For the text-containing cell, return its midpoint in [X, Y] coordinate format. 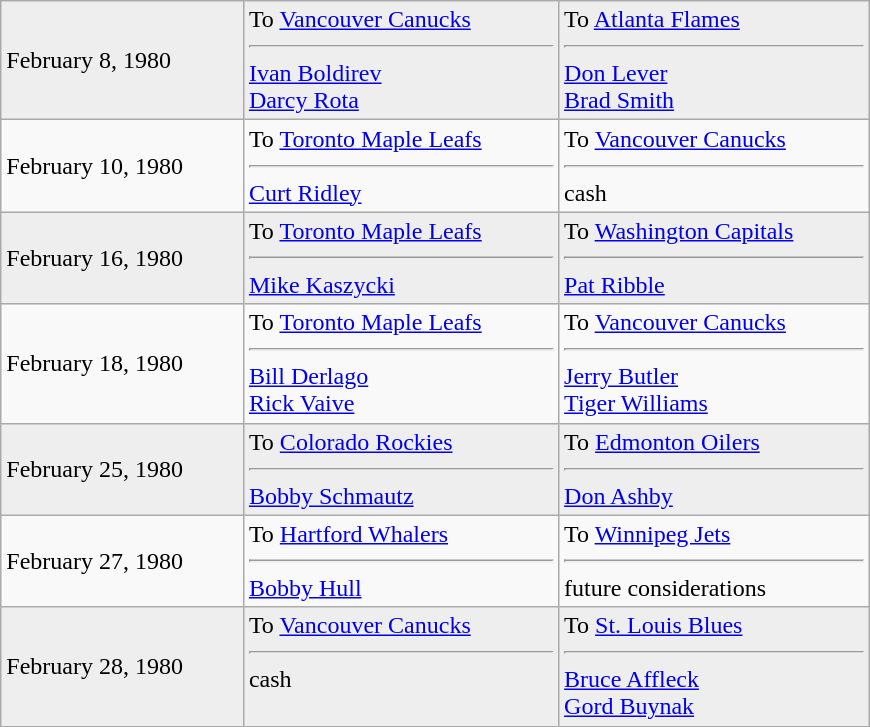
February 27, 1980 [122, 561]
February 16, 1980 [122, 258]
To Toronto Maple LeafsBill DerlagoRick Vaive [400, 364]
To Colorado RockiesBobby Schmautz [400, 469]
To St. Louis BluesBruce AffleckGord Buynak [714, 666]
To Winnipeg Jetsfuture considerations [714, 561]
To Edmonton OilersDon Ashby [714, 469]
To Toronto Maple LeafsCurt Ridley [400, 166]
To Vancouver CanucksIvan BoldirevDarcy Rota [400, 60]
To Atlanta FlamesDon LeverBrad Smith [714, 60]
February 10, 1980 [122, 166]
February 8, 1980 [122, 60]
To Vancouver CanucksJerry ButlerTiger Williams [714, 364]
February 25, 1980 [122, 469]
To Washington CapitalsPat Ribble [714, 258]
To Toronto Maple LeafsMike Kaszycki [400, 258]
February 18, 1980 [122, 364]
To Hartford WhalersBobby Hull [400, 561]
February 28, 1980 [122, 666]
